Scan for the cell matching the given text and deliver its (x, y) coordinate at center. 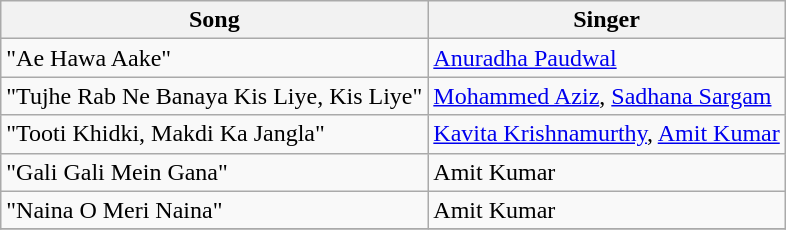
"Ae Hawa Aake" (214, 58)
Kavita Krishnamurthy, Amit Kumar (606, 134)
Mohammed Aziz, Sadhana Sargam (606, 96)
"Naina O Meri Naina" (214, 210)
Anuradha Paudwal (606, 58)
"Tooti Khidki, Makdi Ka Jangla" (214, 134)
"Gali Gali Mein Gana" (214, 172)
"Tujhe Rab Ne Banaya Kis Liye, Kis Liye" (214, 96)
Song (214, 20)
Singer (606, 20)
